For the text-containing cell, return its midpoint in (x, y) coordinate format. 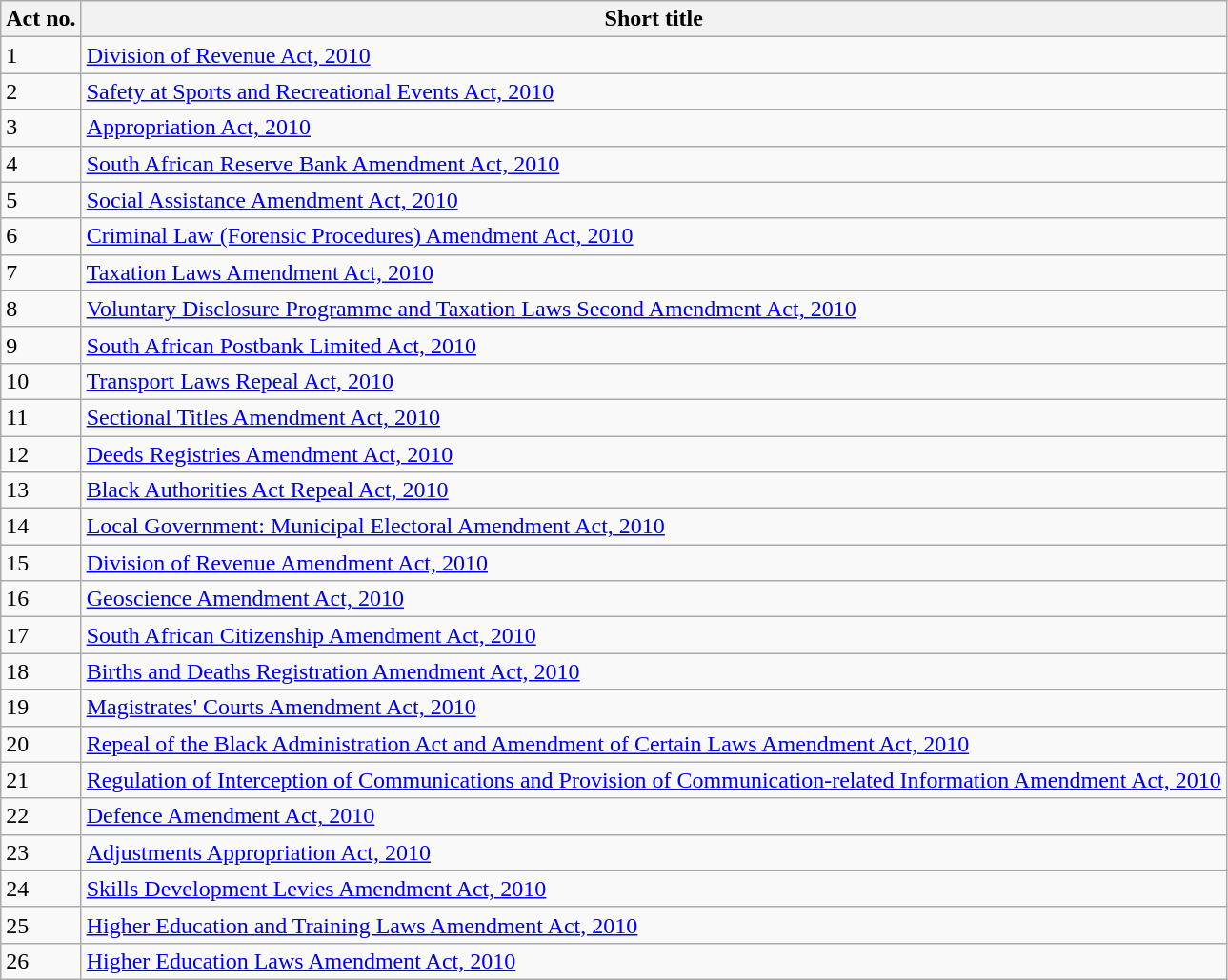
Safety at Sports and Recreational Events Act, 2010 (654, 91)
17 (41, 635)
2 (41, 91)
South African Citizenship Amendment Act, 2010 (654, 635)
South African Postbank Limited Act, 2010 (654, 345)
Criminal Law (Forensic Procedures) Amendment Act, 2010 (654, 236)
Appropriation Act, 2010 (654, 128)
South African Reserve Bank Amendment Act, 2010 (654, 164)
24 (41, 889)
Division of Revenue Amendment Act, 2010 (654, 563)
Short title (654, 19)
Adjustments Appropriation Act, 2010 (654, 852)
15 (41, 563)
Division of Revenue Act, 2010 (654, 55)
19 (41, 708)
12 (41, 454)
26 (41, 961)
16 (41, 599)
7 (41, 272)
3 (41, 128)
Taxation Laws Amendment Act, 2010 (654, 272)
Repeal of the Black Administration Act and Amendment of Certain Laws Amendment Act, 2010 (654, 744)
Black Authorities Act Repeal Act, 2010 (654, 490)
Magistrates' Courts Amendment Act, 2010 (654, 708)
Regulation of Interception of Communications and Provision of Communication-related Information Amendment Act, 2010 (654, 780)
21 (41, 780)
6 (41, 236)
23 (41, 852)
22 (41, 816)
20 (41, 744)
Higher Education Laws Amendment Act, 2010 (654, 961)
1 (41, 55)
Transport Laws Repeal Act, 2010 (654, 381)
Act no. (41, 19)
Sectional Titles Amendment Act, 2010 (654, 417)
Skills Development Levies Amendment Act, 2010 (654, 889)
9 (41, 345)
5 (41, 200)
Births and Deaths Registration Amendment Act, 2010 (654, 671)
Local Government: Municipal Electoral Amendment Act, 2010 (654, 527)
Voluntary Disclosure Programme and Taxation Laws Second Amendment Act, 2010 (654, 309)
4 (41, 164)
Higher Education and Training Laws Amendment Act, 2010 (654, 925)
11 (41, 417)
18 (41, 671)
8 (41, 309)
Defence Amendment Act, 2010 (654, 816)
14 (41, 527)
25 (41, 925)
Geoscience Amendment Act, 2010 (654, 599)
10 (41, 381)
Deeds Registries Amendment Act, 2010 (654, 454)
Social Assistance Amendment Act, 2010 (654, 200)
13 (41, 490)
